Search for the cell housing the specified text and yield its [X, Y] center coordinate. 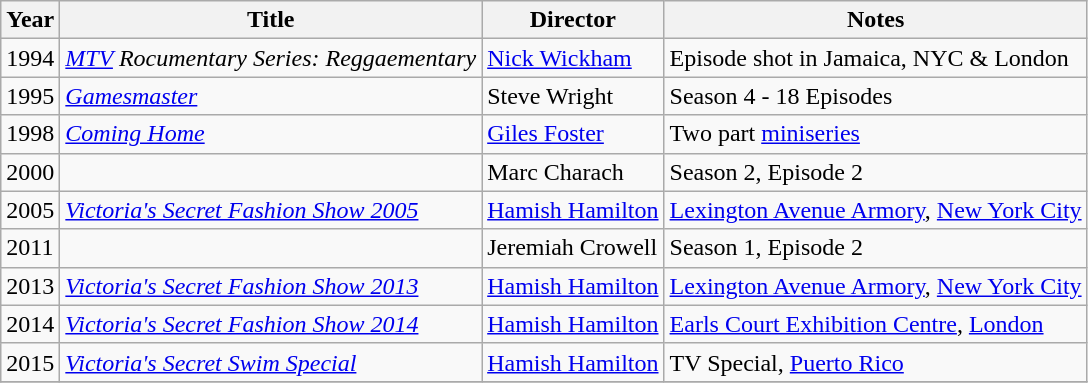
Episode shot in Jamaica, NYC & London [876, 58]
1998 [30, 134]
Coming Home [271, 134]
Marc Charach [573, 172]
2011 [30, 248]
1994 [30, 58]
2000 [30, 172]
Season 2, Episode 2 [876, 172]
2014 [30, 324]
Steve Wright [573, 96]
MTV Rocumentary Series: Reggaementary [271, 58]
Year [30, 20]
2015 [30, 362]
TV Special, Puerto Rico [876, 362]
Victoria's Secret Fashion Show 2014 [271, 324]
1995 [30, 96]
Earls Court Exhibition Centre, London [876, 324]
Giles Foster [573, 134]
2013 [30, 286]
Two part miniseries [876, 134]
Season 1, Episode 2 [876, 248]
2005 [30, 210]
Season 4 - 18 Episodes [876, 96]
Jeremiah Crowell [573, 248]
Director [573, 20]
Gamesmaster [271, 96]
Nick Wickham [573, 58]
Notes [876, 20]
Victoria's Secret Fashion Show 2005 [271, 210]
Victoria's Secret Swim Special [271, 362]
Title [271, 20]
Victoria's Secret Fashion Show 2013 [271, 286]
